Capture the cell that displays the provided text and extract its (X, Y) central coordinate. 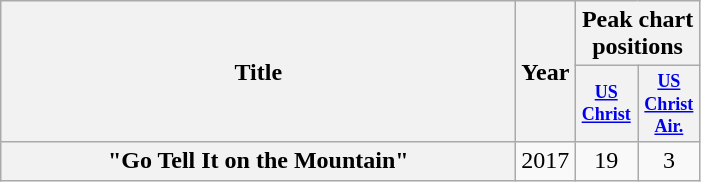
USChrist Air. (670, 104)
USChrist (606, 104)
3 (670, 161)
2017 (546, 161)
19 (606, 161)
Title (258, 72)
"Go Tell It on the Mountain" (258, 161)
Peak chart positions (638, 34)
Year (546, 72)
